Detect which cell encompasses the target text, then output its [X, Y] center coordinate. 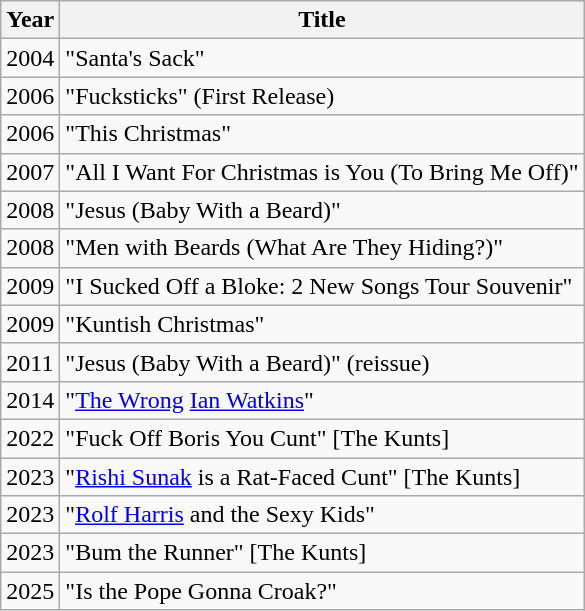
"The Wrong Ian Watkins" [322, 400]
Year [30, 20]
"Rolf Harris and the Sexy Kids" [322, 515]
2011 [30, 362]
"Is the Pope Gonna Croak?" [322, 591]
2022 [30, 438]
"All I Want For Christmas is You (To Bring Me Off)" [322, 172]
"Bum the Runner" [The Kunts] [322, 553]
Title [322, 20]
"Men with Beards (What Are They Hiding?)" [322, 248]
"Kuntish Christmas" [322, 324]
2025 [30, 591]
"Fuck Off Boris You Cunt" [The Kunts] [322, 438]
"Fucksticks" (First Release) [322, 96]
"Jesus (Baby With a Beard)" (reissue) [322, 362]
"This Christmas" [322, 134]
2004 [30, 58]
"Jesus (Baby With a Beard)" [322, 210]
"Santa's Sack" [322, 58]
2014 [30, 400]
"Rishi Sunak is a Rat-Faced Cunt" [The Kunts] [322, 477]
2007 [30, 172]
"I Sucked Off a Bloke: 2 New Songs Tour Souvenir" [322, 286]
